Provide the (x, y) coordinate of the cell's center where the given text is located.  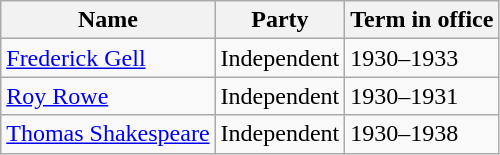
Party (280, 20)
1930–1933 (422, 58)
Thomas Shakespeare (108, 134)
Frederick Gell (108, 58)
Name (108, 20)
Term in office (422, 20)
Roy Rowe (108, 96)
1930–1931 (422, 96)
1930–1938 (422, 134)
